Output the (x, y) coordinate of the center of the cell containing the given text.  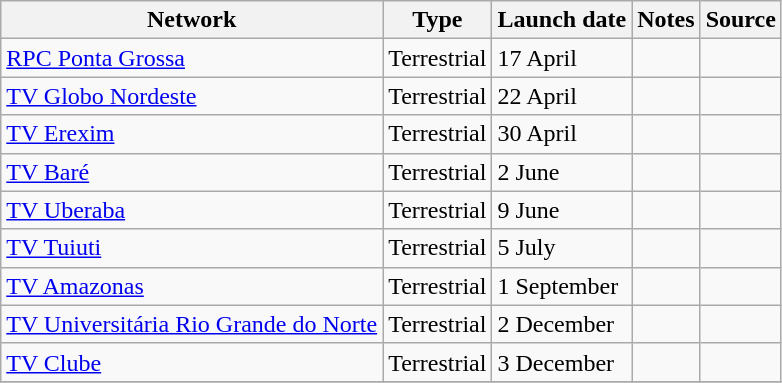
TV Erexim (192, 134)
22 April (562, 96)
30 April (562, 134)
Launch date (562, 20)
3 December (562, 362)
Source (740, 20)
TV Baré (192, 172)
2 December (562, 324)
2 June (562, 172)
1 September (562, 286)
Network (192, 20)
17 April (562, 58)
TV Universitária Rio Grande do Norte (192, 324)
TV Clube (192, 362)
TV Amazonas (192, 286)
Notes (666, 20)
RPC Ponta Grossa (192, 58)
5 July (562, 248)
Type (438, 20)
TV Tuiuti (192, 248)
TV Globo Nordeste (192, 96)
9 June (562, 210)
TV Uberaba (192, 210)
